Return (X, Y) of the center of cell containing provided text 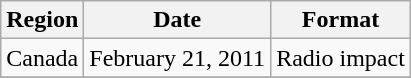
Format (341, 20)
Radio impact (341, 58)
Region (42, 20)
Date (178, 20)
Canada (42, 58)
February 21, 2011 (178, 58)
